Extract the [X, Y] coordinate from the center of the cell holding the provided text.  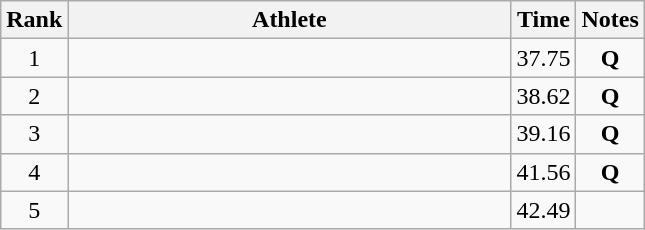
Notes [610, 20]
5 [34, 210]
2 [34, 96]
38.62 [544, 96]
4 [34, 172]
41.56 [544, 172]
42.49 [544, 210]
3 [34, 134]
1 [34, 58]
37.75 [544, 58]
Time [544, 20]
Athlete [290, 20]
39.16 [544, 134]
Rank [34, 20]
